Identify which cell holds the provided text, then report its (x, y) central coordinate. 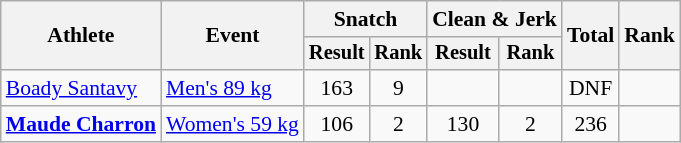
DNF (590, 88)
Total (590, 36)
Maude Charron (81, 124)
Women's 59 kg (232, 124)
106 (337, 124)
Boady Santavy (81, 88)
Clean & Jerk (494, 19)
Men's 89 kg (232, 88)
Snatch (366, 19)
9 (399, 88)
Event (232, 36)
Athlete (81, 36)
130 (463, 124)
236 (590, 124)
163 (337, 88)
